From the cell containing the given text, extract its center point as [X, Y] coordinate. 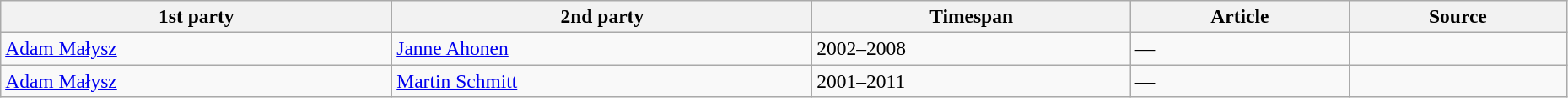
Martin Schmitt [602, 80]
Article [1240, 16]
2002–2008 [972, 48]
2nd party [602, 16]
1st party [197, 16]
Timespan [972, 16]
Janne Ahonen [602, 48]
Source [1458, 16]
2001–2011 [972, 80]
